Identify which cell holds the provided text, then report its [x, y] central coordinate. 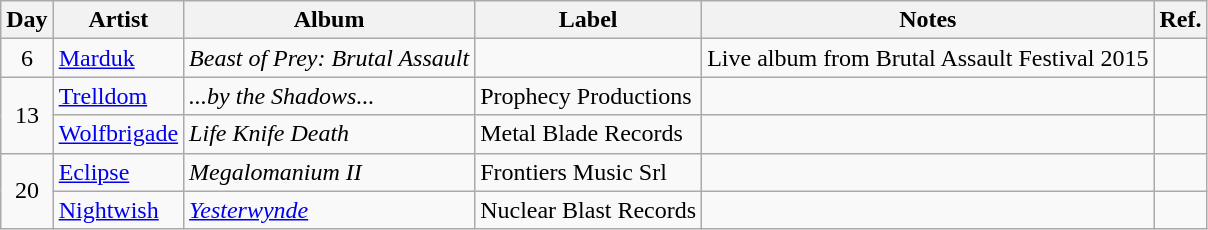
Frontiers Music Srl [588, 172]
Beast of Prey: Brutal Assault [330, 58]
Prophecy Productions [588, 96]
Live album from Brutal Assault Festival 2015 [928, 58]
...by the Shadows... [330, 96]
Artist [118, 20]
Notes [928, 20]
Nightwish [118, 210]
Megalomanium II [330, 172]
Wolfbrigade [118, 134]
Album [330, 20]
Eclipse [118, 172]
Day [27, 20]
Trelldom [118, 96]
Metal Blade Records [588, 134]
Yesterwynde [330, 210]
Label [588, 20]
20 [27, 191]
6 [27, 58]
13 [27, 115]
Marduk [118, 58]
Ref. [1180, 20]
Life Knife Death [330, 134]
Nuclear Blast Records [588, 210]
